From the cell containing the given text, extract its center point as [x, y] coordinate. 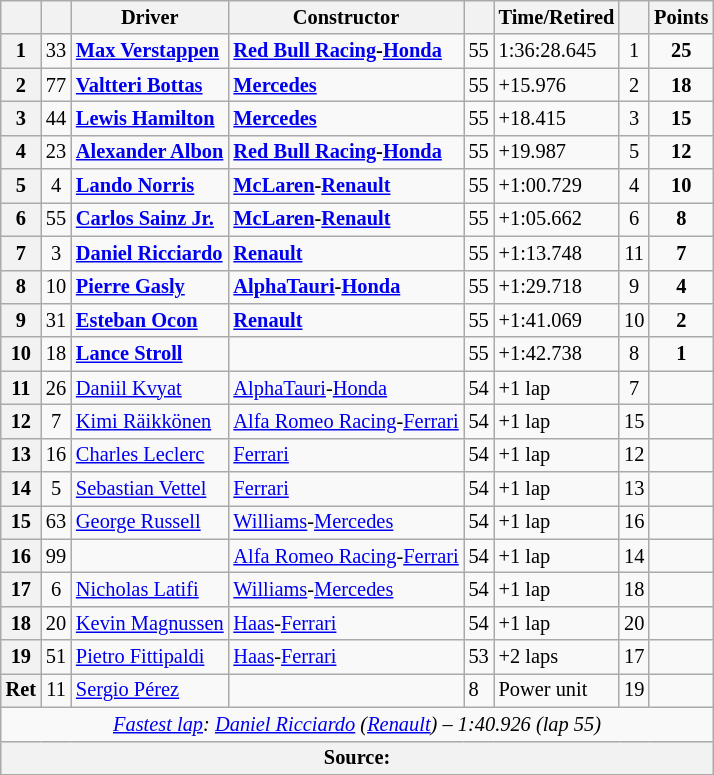
Sergio Pérez [150, 690]
Daniel Ricciardo [150, 253]
Kimi Räikkönen [150, 421]
Carlos Sainz Jr. [150, 219]
+1:13.748 [557, 253]
Max Verstappen [150, 51]
99 [56, 556]
51 [56, 657]
53 [479, 657]
44 [56, 118]
+1:41.069 [557, 320]
Pietro Fittipaldi [150, 657]
26 [56, 388]
Daniil Kvyat [150, 388]
George Russell [150, 522]
Pierre Gasly [150, 287]
Lewis Hamilton [150, 118]
+1:05.662 [557, 219]
Kevin Magnussen [150, 623]
77 [56, 85]
Nicholas Latifi [150, 589]
Points [681, 17]
Lance Stroll [150, 354]
Time/Retired [557, 17]
+18.415 [557, 118]
Sebastian Vettel [150, 489]
+19.987 [557, 152]
Ret [21, 690]
Driver [150, 17]
Lando Norris [150, 186]
31 [56, 320]
23 [56, 152]
+15.976 [557, 85]
Esteban Ocon [150, 320]
Source: [358, 758]
Constructor [346, 17]
+1:29.718 [557, 287]
+1:42.738 [557, 354]
Valtteri Bottas [150, 85]
Charles Leclerc [150, 455]
Alexander Albon [150, 152]
+1:00.729 [557, 186]
+2 laps [557, 657]
1:36:28.645 [557, 51]
33 [56, 51]
25 [681, 51]
Fastest lap: Daniel Ricciardo (Renault) – 1:40.926 (lap 55) [358, 724]
Power unit [557, 690]
63 [56, 522]
